Provide the [x, y] coordinate of the cell's center where the given text is located.  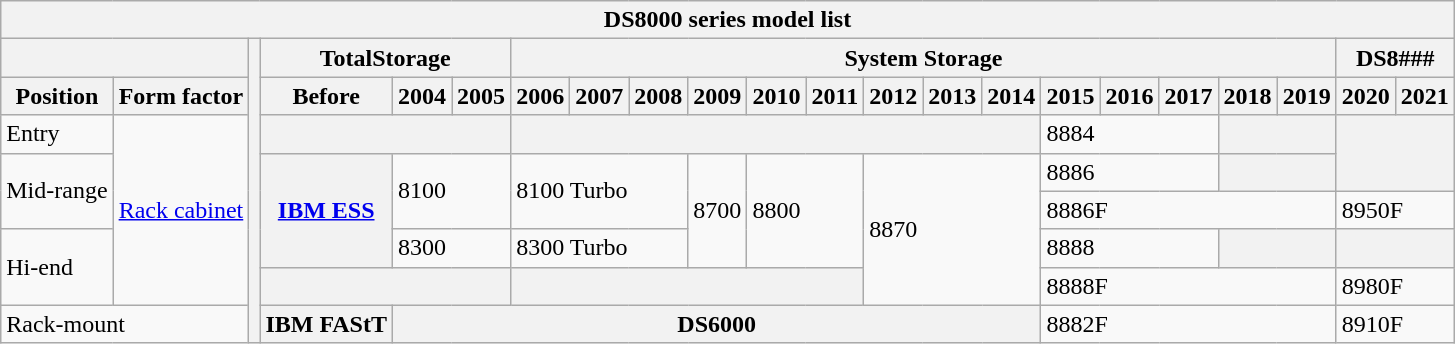
8888 [1130, 248]
Rack cabinet [181, 210]
DS8### [1395, 58]
2006 [540, 96]
2016 [1130, 96]
8980F [1395, 286]
8100 Turbo [600, 191]
Form factor [181, 96]
Rack-mount [125, 324]
IBM FAStT [326, 324]
Entry [57, 134]
8300 Turbo [600, 248]
DS8000 series model list [728, 20]
2017 [1188, 96]
TotalStorage [386, 58]
IBM ESS [326, 210]
2011 [835, 96]
2007 [600, 96]
2014 [1012, 96]
8910F [1395, 324]
Mid-range [57, 191]
2009 [718, 96]
8882F [1188, 324]
2008 [658, 96]
2004 [422, 96]
8870 [952, 229]
2020 [1366, 96]
8950F [1395, 210]
2013 [952, 96]
Before [326, 96]
2015 [1070, 96]
8300 [451, 248]
Hi-end [57, 267]
2005 [482, 96]
DS6000 [716, 324]
8884 [1130, 134]
8100 [451, 191]
2018 [1248, 96]
2012 [894, 96]
8700 [718, 210]
8800 [806, 210]
2019 [1306, 96]
Position [57, 96]
System Storage [924, 58]
8888F [1188, 286]
2021 [1424, 96]
8886 [1130, 172]
2010 [776, 96]
8886F [1188, 210]
